Pinpoint the cell where the given text exists, returning its [x, y] midpoint coordinate. 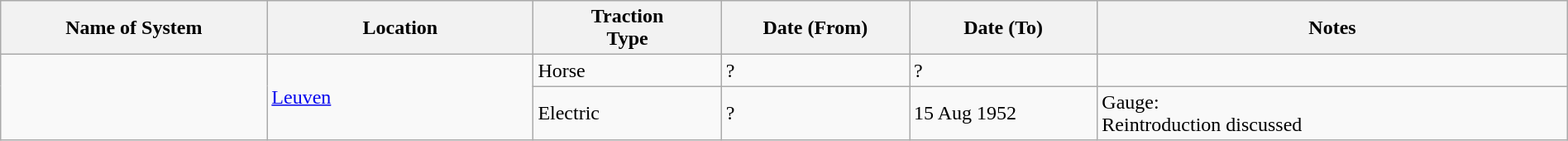
TractionType [627, 28]
Location [400, 28]
Leuven [400, 98]
Gauge: Reintroduction discussed [1332, 113]
Electric [627, 113]
Horse [627, 70]
Date (To) [1004, 28]
Name of System [134, 28]
15 Aug 1952 [1004, 113]
Date (From) [815, 28]
Notes [1332, 28]
